Detect which cell encompasses the target text, then output its (X, Y) center coordinate. 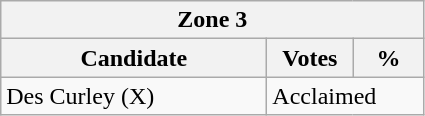
Votes (310, 58)
% (388, 58)
Acclaimed (346, 96)
Zone 3 (212, 20)
Candidate (134, 58)
Des Curley (X) (134, 96)
